Return (X, Y) of the center of cell containing provided text 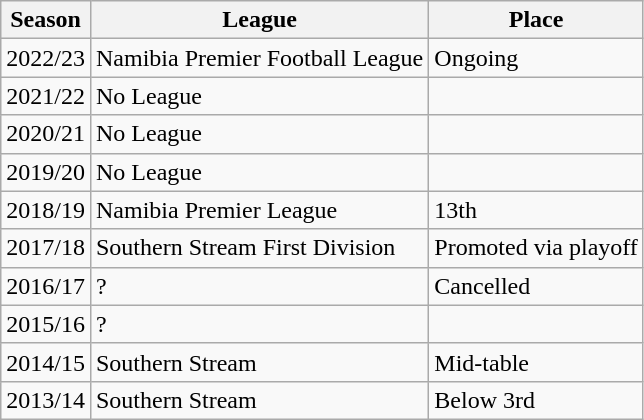
League (259, 20)
Promoted via playoff (536, 248)
Ongoing (536, 58)
2020/21 (46, 134)
2016/17 (46, 286)
Namibia Premier League (259, 210)
2021/22 (46, 96)
Place (536, 20)
2018/19 (46, 210)
13th (536, 210)
Cancelled (536, 286)
2022/23 (46, 58)
2013/14 (46, 400)
2015/16 (46, 324)
2014/15 (46, 362)
2019/20 (46, 172)
Namibia Premier Football League (259, 58)
Season (46, 20)
Below 3rd (536, 400)
Mid-table (536, 362)
Southern Stream First Division (259, 248)
2017/18 (46, 248)
